Search for the cell housing the specified text and yield its (X, Y) center coordinate. 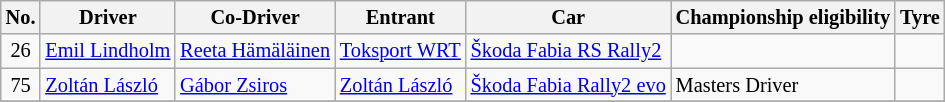
Driver (108, 17)
Emil Lindholm (108, 51)
Škoda Fabia Rally2 evo (568, 85)
Toksport WRT (400, 51)
Gábor Zsiros (255, 85)
No. (21, 17)
Masters Driver (783, 85)
26 (21, 51)
Reeta Hämäläinen (255, 51)
Škoda Fabia RS Rally2 (568, 51)
Car (568, 17)
Tyre (920, 17)
75 (21, 85)
Entrant (400, 17)
Championship eligibility (783, 17)
Co-Driver (255, 17)
